Extract the [x, y] coordinate from the center of the cell holding the provided text.  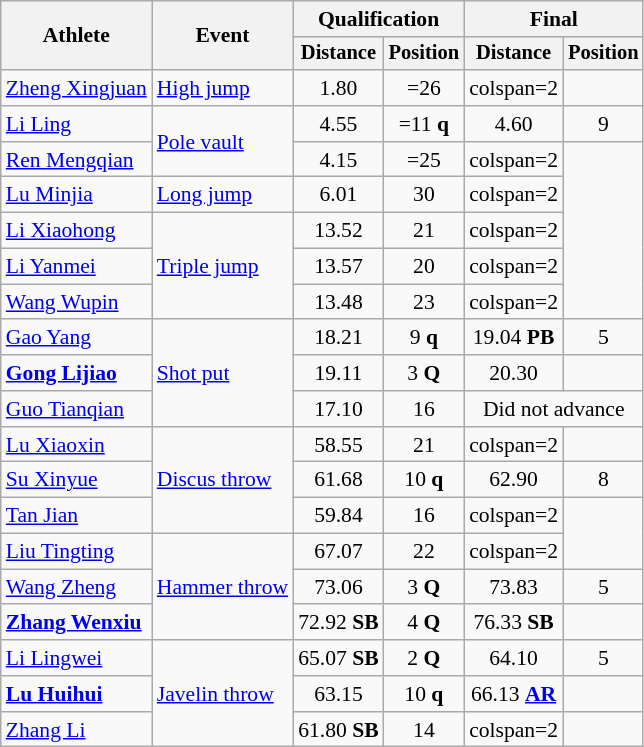
1.80 [338, 88]
73.83 [514, 587]
30 [424, 195]
59.84 [338, 516]
61.68 [338, 480]
Li Yanmei [76, 267]
65.07 SB [338, 658]
=11 q [424, 124]
Discus throw [222, 480]
22 [424, 552]
58.55 [338, 445]
Liu Tingting [76, 552]
Li Lingwei [76, 658]
20 [424, 267]
19.11 [338, 373]
Lu Minjia [76, 195]
Ren Mengqian [76, 160]
Wang Zheng [76, 587]
8 [603, 480]
=26 [424, 88]
Zhang Wenxiu [76, 623]
Li Xiaohong [76, 231]
Zheng Xingjuan [76, 88]
4 Q [424, 623]
63.15 [338, 694]
20.30 [514, 373]
Event [222, 36]
9 [603, 124]
18.21 [338, 338]
Hammer throw [222, 588]
2 Q [424, 658]
4.15 [338, 160]
Athlete [76, 36]
Li Ling [76, 124]
23 [424, 302]
Javelin throw [222, 694]
Tan Jian [76, 516]
Did not advance [554, 409]
Final [554, 19]
62.90 [514, 480]
17.10 [338, 409]
67.07 [338, 552]
Wang Wupin [76, 302]
Qualification [378, 19]
19.04 PB [514, 338]
Long jump [222, 195]
13.57 [338, 267]
4.60 [514, 124]
Triple jump [222, 266]
High jump [222, 88]
6.01 [338, 195]
4.55 [338, 124]
=25 [424, 160]
13.52 [338, 231]
76.33 SB [514, 623]
Su Xinyue [76, 480]
72.92 SB [338, 623]
Gong Lijiao [76, 373]
9 q [424, 338]
Lu Huihui [76, 694]
Gao Yang [76, 338]
73.06 [338, 587]
Lu Xiaoxin [76, 445]
Guo Tianqian [76, 409]
Shot put [222, 374]
64.10 [514, 658]
66.13 AR [514, 694]
Pole vault [222, 142]
13.48 [338, 302]
